Scan for the cell matching the given text and deliver its [x, y] coordinate at center. 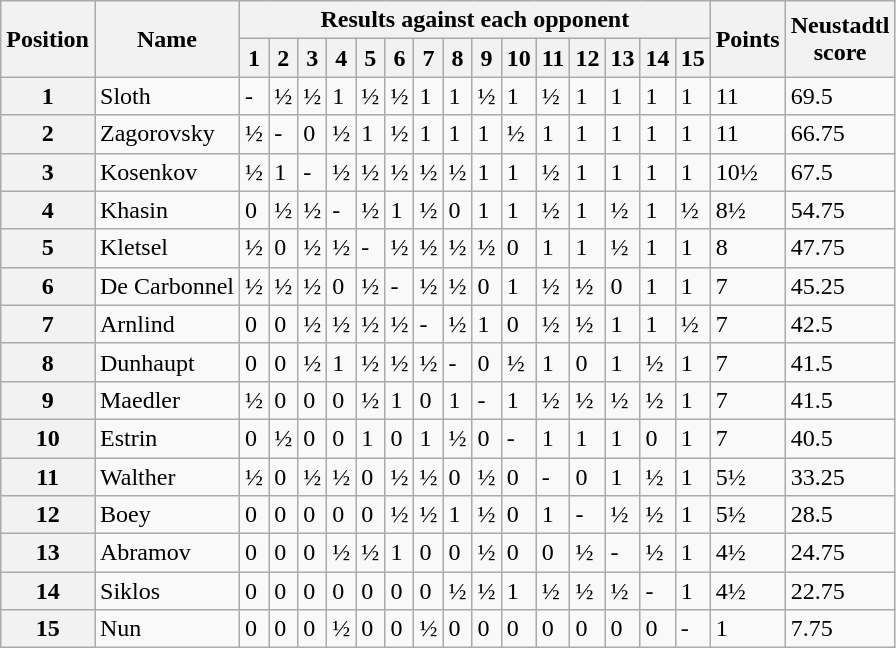
Results against each opponent [476, 20]
Boey [166, 515]
Abramov [166, 553]
Estrin [166, 438]
8½ [748, 210]
De Carbonnel [166, 286]
Kosenkov [166, 172]
Kletsel [166, 248]
Points [748, 39]
28.5 [840, 515]
47.75 [840, 248]
45.25 [840, 286]
Siklos [166, 591]
Walther [166, 477]
54.75 [840, 210]
Arnlind [166, 324]
Maedler [166, 400]
66.75 [840, 134]
22.75 [840, 591]
24.75 [840, 553]
10½ [748, 172]
Position [48, 39]
40.5 [840, 438]
Nun [166, 629]
42.5 [840, 324]
Dunhaupt [166, 362]
Sloth [166, 96]
Name [166, 39]
Zagorovsky [166, 134]
69.5 [840, 96]
67.5 [840, 172]
Neustadtlscore [840, 39]
33.25 [840, 477]
7.75 [840, 629]
Khasin [166, 210]
